For the text-containing cell, return its midpoint in [x, y] coordinate format. 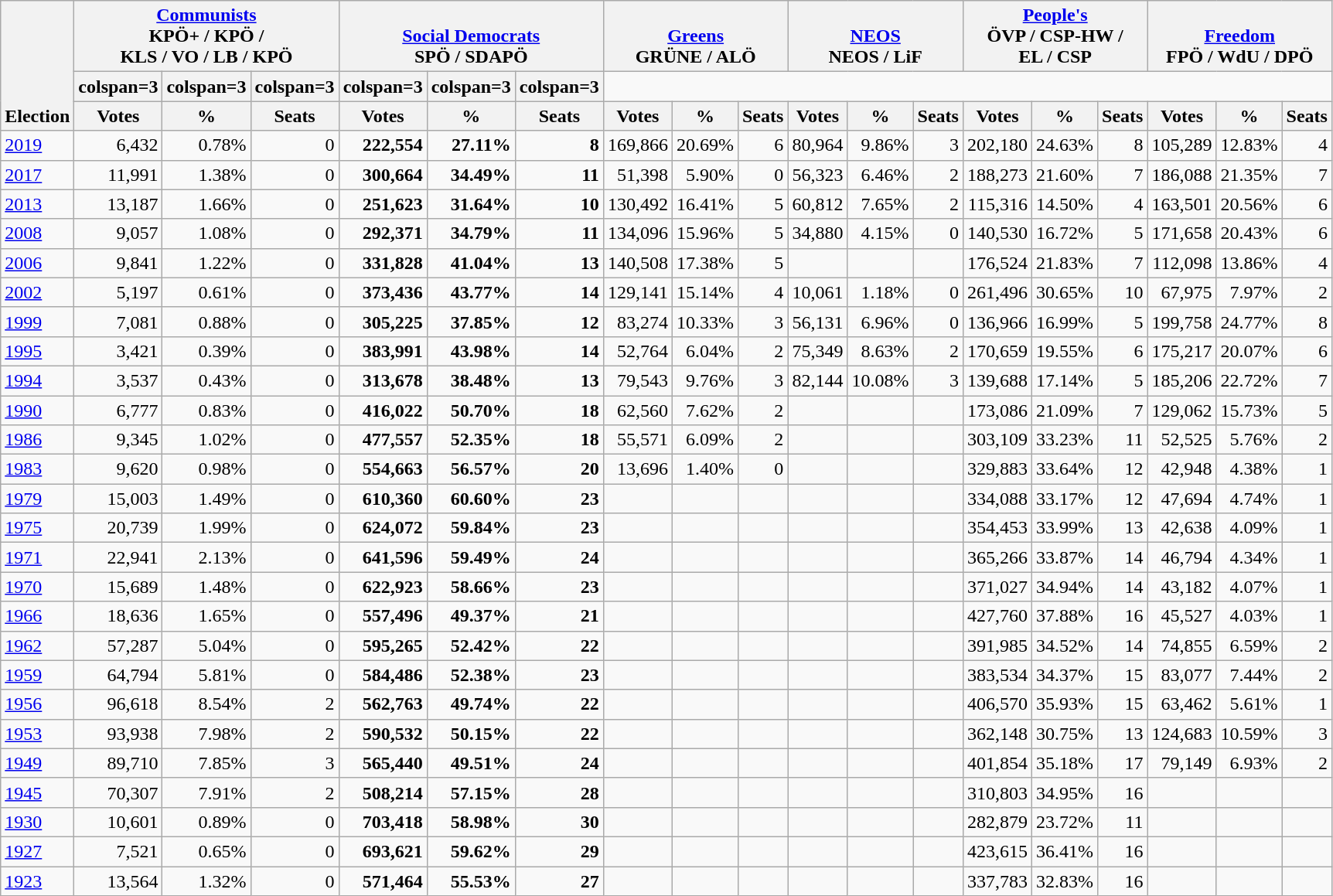
37.85% [471, 322]
3,537 [118, 380]
383,534 [997, 675]
42,638 [1181, 528]
9,057 [118, 233]
6.96% [880, 322]
43.77% [471, 292]
6.09% [705, 440]
354,453 [997, 528]
59.49% [471, 557]
0.39% [206, 351]
52.35% [471, 440]
79,543 [637, 380]
19.55% [1064, 351]
20,739 [118, 528]
22.72% [1249, 380]
13.86% [1249, 263]
624,072 [383, 528]
2019 [37, 145]
10,601 [118, 822]
2013 [37, 204]
115,316 [997, 204]
57,287 [118, 646]
427,760 [997, 616]
9,841 [118, 263]
34.52% [1064, 646]
7.91% [206, 792]
27 [559, 881]
CommunistsKPÖ+ / KPÖ /KLS / VO / LB / KPÖ [206, 36]
7.98% [206, 734]
1.48% [206, 587]
93,938 [118, 734]
21.60% [1064, 175]
105,289 [1181, 145]
136,966 [997, 322]
1.08% [206, 233]
10.08% [880, 380]
1.66% [206, 204]
10,061 [818, 292]
1.32% [206, 881]
15.14% [705, 292]
2017 [37, 175]
112,098 [1181, 263]
29 [559, 851]
33.23% [1064, 440]
45,527 [1181, 616]
169,866 [637, 145]
610,360 [383, 499]
79,149 [1181, 763]
6,432 [118, 145]
37.88% [1064, 616]
202,180 [997, 145]
6.93% [1249, 763]
46,794 [1181, 557]
34.79% [471, 233]
595,265 [383, 646]
30.65% [1064, 292]
1.18% [880, 292]
140,530 [997, 233]
176,524 [997, 263]
2006 [37, 263]
175,217 [1181, 351]
1.40% [705, 469]
383,991 [383, 351]
129,062 [1181, 411]
401,854 [997, 763]
62,560 [637, 411]
7.62% [705, 411]
199,758 [1181, 322]
1945 [37, 792]
1962 [37, 646]
8.63% [880, 351]
170,659 [997, 351]
185,206 [1181, 380]
3,421 [118, 351]
186,088 [1181, 175]
21 [559, 616]
32.83% [1064, 881]
36.41% [1064, 851]
83,077 [1181, 675]
56,131 [818, 322]
33.17% [1064, 499]
222,554 [383, 145]
5.81% [206, 675]
703,418 [383, 822]
1.22% [206, 263]
24.77% [1249, 322]
584,486 [383, 675]
292,371 [383, 233]
7,521 [118, 851]
10.59% [1249, 734]
1.02% [206, 440]
30 [559, 822]
251,623 [383, 204]
23.72% [1064, 822]
50.70% [471, 411]
1.99% [206, 528]
1990 [37, 411]
477,557 [383, 440]
20.69% [705, 145]
11,991 [118, 175]
People'sÖVP / CSP-HW /EL / CSP [1055, 36]
134,096 [637, 233]
1999 [37, 322]
406,570 [997, 704]
59.62% [471, 851]
9,345 [118, 440]
590,532 [383, 734]
35.18% [1064, 763]
52,764 [637, 351]
Social DemocratsSPÖ / SDAPÖ [471, 36]
1956 [37, 704]
124,683 [1181, 734]
9,620 [118, 469]
334,088 [997, 499]
0.78% [206, 145]
80,964 [818, 145]
0.98% [206, 469]
1983 [37, 469]
17.14% [1064, 380]
641,596 [383, 557]
1927 [37, 851]
4.34% [1249, 557]
1979 [37, 499]
261,496 [997, 292]
331,828 [383, 263]
2.13% [206, 557]
67,975 [1181, 292]
13,564 [118, 881]
34.37% [1064, 675]
55.53% [471, 881]
171,658 [1181, 233]
130,492 [637, 204]
16.99% [1064, 322]
74,855 [1181, 646]
1.65% [206, 616]
63,462 [1181, 704]
310,803 [997, 792]
34.94% [1064, 587]
GreensGRÜNE / ALÖ [696, 36]
1966 [37, 616]
1975 [37, 528]
52.42% [471, 646]
22,941 [118, 557]
362,148 [997, 734]
27.11% [471, 145]
8.54% [206, 704]
58.66% [471, 587]
51,398 [637, 175]
0.43% [206, 380]
423,615 [997, 851]
41.04% [471, 263]
FreedomFPÖ / WdU / DPÖ [1240, 36]
313,678 [383, 380]
7.44% [1249, 675]
554,663 [383, 469]
31.64% [471, 204]
55,571 [637, 440]
7.97% [1249, 292]
6.59% [1249, 646]
89,710 [118, 763]
12.83% [1249, 145]
16.41% [705, 204]
0.89% [206, 822]
1994 [37, 380]
4.38% [1249, 469]
21.35% [1249, 175]
565,440 [383, 763]
7.65% [880, 204]
15,689 [118, 587]
14.50% [1064, 204]
571,464 [383, 881]
38.48% [471, 380]
42,948 [1181, 469]
52,525 [1181, 440]
21.09% [1064, 411]
1930 [37, 822]
56.57% [471, 469]
43,182 [1181, 587]
56,323 [818, 175]
28 [559, 792]
58.98% [471, 822]
1970 [37, 587]
20.07% [1249, 351]
47,694 [1181, 499]
139,688 [997, 380]
188,273 [997, 175]
373,436 [383, 292]
1995 [37, 351]
49.37% [471, 616]
33.99% [1064, 528]
49.51% [471, 763]
13,187 [118, 204]
57.15% [471, 792]
15,003 [118, 499]
5.76% [1249, 440]
562,763 [383, 704]
60,812 [818, 204]
337,783 [997, 881]
59.84% [471, 528]
0.83% [206, 411]
30.75% [1064, 734]
5.61% [1249, 704]
43.98% [471, 351]
9.86% [880, 145]
508,214 [383, 792]
0.88% [206, 322]
52.38% [471, 675]
96,618 [118, 704]
50.15% [471, 734]
20.43% [1249, 233]
7.85% [206, 763]
1959 [37, 675]
24.63% [1064, 145]
15.96% [705, 233]
129,141 [637, 292]
21.83% [1064, 263]
1971 [37, 557]
16.72% [1064, 233]
83,274 [637, 322]
1923 [37, 881]
365,266 [997, 557]
416,022 [383, 411]
5,197 [118, 292]
20.56% [1249, 204]
1953 [37, 734]
35.93% [1064, 704]
305,225 [383, 322]
6.04% [705, 351]
9.76% [705, 380]
6.46% [880, 175]
Election [37, 66]
49.74% [471, 704]
300,664 [383, 175]
17 [1123, 763]
2002 [37, 292]
5.90% [705, 175]
622,923 [383, 587]
1.38% [206, 175]
0.61% [206, 292]
163,501 [1181, 204]
282,879 [997, 822]
20 [559, 469]
140,508 [637, 263]
4.15% [880, 233]
4.74% [1249, 499]
4.03% [1249, 616]
64,794 [118, 675]
329,883 [997, 469]
1.49% [206, 499]
0.65% [206, 851]
173,086 [997, 411]
15.73% [1249, 411]
10.33% [705, 322]
1986 [37, 440]
34,880 [818, 233]
75,349 [818, 351]
70,307 [118, 792]
82,144 [818, 380]
34.95% [1064, 792]
17.38% [705, 263]
13,696 [637, 469]
303,109 [997, 440]
60.60% [471, 499]
33.64% [1064, 469]
4.09% [1249, 528]
371,027 [997, 587]
391,985 [997, 646]
1949 [37, 763]
34.49% [471, 175]
693,621 [383, 851]
NEOSNEOS / LiF [875, 36]
33.87% [1064, 557]
5.04% [206, 646]
7,081 [118, 322]
18,636 [118, 616]
2008 [37, 233]
4.07% [1249, 587]
557,496 [383, 616]
6,777 [118, 411]
